From the cell containing the given text, extract its center point as (x, y) coordinate. 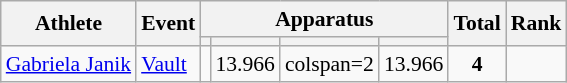
4 (476, 64)
Rank (536, 24)
Apparatus (324, 19)
colspan=2 (330, 64)
Athlete (68, 24)
Gabriela Janik (68, 64)
Total (476, 24)
Vault (168, 64)
Event (168, 24)
